Identify which cell holds the provided text, then report its (X, Y) central coordinate. 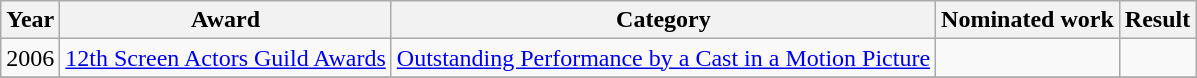
2006 (30, 58)
Nominated work (1028, 20)
Result (1157, 20)
Award (226, 20)
Outstanding Performance by a Cast in a Motion Picture (663, 58)
Category (663, 20)
Year (30, 20)
12th Screen Actors Guild Awards (226, 58)
